Pinpoint the cell where the given text exists, returning its (x, y) midpoint coordinate. 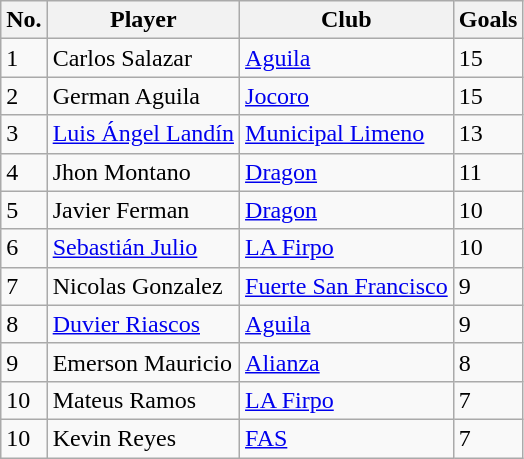
Duvier Riascos (143, 324)
1 (24, 58)
3 (24, 134)
Sebastián Julio (143, 248)
Club (347, 20)
Fuerte San Francisco (347, 286)
13 (488, 134)
11 (488, 172)
Jhon Montano (143, 172)
5 (24, 210)
6 (24, 248)
4 (24, 172)
German Aguila (143, 96)
Jocoro (347, 96)
Carlos Salazar (143, 58)
Emerson Mauricio (143, 362)
Player (143, 20)
Alianza (347, 362)
Luis Ángel Landín (143, 134)
Nicolas Gonzalez (143, 286)
Javier Ferman (143, 210)
FAS (347, 438)
Goals (488, 20)
Municipal Limeno (347, 134)
No. (24, 20)
Kevin Reyes (143, 438)
Mateus Ramos (143, 400)
2 (24, 96)
